Scan for the cell matching the given text and deliver its (x, y) coordinate at center. 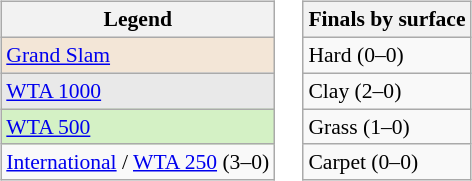
Clay (2–0) (386, 91)
Carpet (0–0) (386, 162)
Grand Slam (138, 55)
Grass (1–0) (386, 127)
WTA 500 (138, 127)
Hard (0–0) (386, 55)
International / WTA 250 (3–0) (138, 162)
Legend (138, 20)
WTA 1000 (138, 91)
Finals by surface (386, 20)
